Find where the given text appears and provide that cell's center as [X, Y] coordinate. 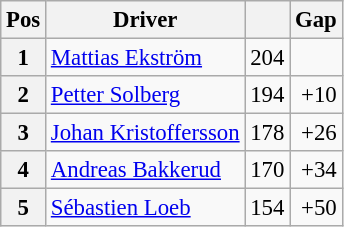
5 [24, 208]
170 [268, 170]
Andreas Bakkerud [146, 170]
Johan Kristoffersson [146, 133]
4 [24, 170]
1 [24, 58]
Sébastien Loeb [146, 208]
2 [24, 95]
194 [268, 95]
Petter Solberg [146, 95]
Gap [316, 20]
+34 [316, 170]
204 [268, 58]
Mattias Ekström [146, 58]
Pos [24, 20]
178 [268, 133]
Driver [146, 20]
+50 [316, 208]
154 [268, 208]
+26 [316, 133]
3 [24, 133]
+10 [316, 95]
